Locate the cell with the specified text and output its (X, Y) center coordinate. 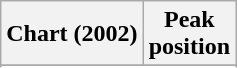
Peakposition (189, 34)
Chart (2002) (72, 34)
